Pinpoint the cell where the given text exists, returning its [x, y] midpoint coordinate. 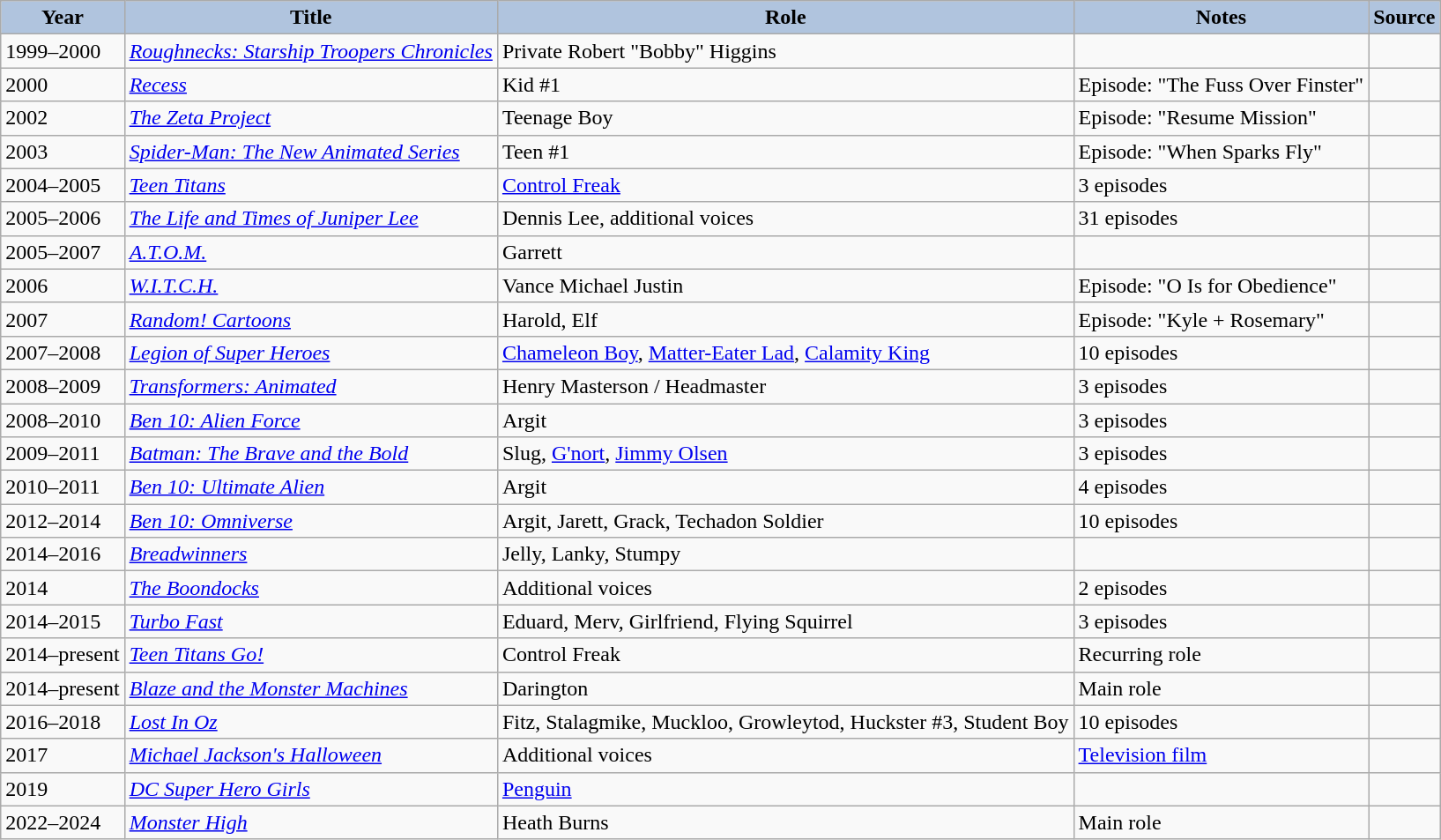
31 episodes [1222, 219]
Source [1405, 18]
Garrett [785, 252]
Heath Burns [785, 822]
2014–2015 [63, 621]
The Life and Times of Juniper Lee [310, 219]
Random! Cartoons [310, 319]
Blaze and the Monster Machines [310, 688]
Recess [310, 85]
Recurring role [1222, 655]
2 episodes [1222, 588]
Teen Titans [310, 185]
The Boondocks [310, 588]
Teenage Boy [785, 118]
Monster High [310, 822]
Slug, G'nort, Jimmy Olsen [785, 454]
2003 [63, 152]
Roughnecks: Starship Troopers Chronicles [310, 51]
2010–2011 [63, 487]
2009–2011 [63, 454]
1999–2000 [63, 51]
Transformers: Animated [310, 386]
Television film [1222, 755]
2019 [63, 789]
Jelly, Lanky, Stumpy [785, 554]
2017 [63, 755]
Eduard, Merv, Girlfriend, Flying Squirrel [785, 621]
Title [310, 18]
A.T.O.M. [310, 252]
2000 [63, 85]
Ben 10: Alien Force [310, 420]
Episode: "O Is for Obedience" [1222, 286]
Episode: "When Sparks Fly" [1222, 152]
2014 [63, 588]
2005–2006 [63, 219]
2005–2007 [63, 252]
Penguin [785, 789]
2012–2014 [63, 521]
2022–2024 [63, 822]
Year [63, 18]
Ben 10: Omniverse [310, 521]
2008–2009 [63, 386]
2014–2016 [63, 554]
Teen Titans Go! [310, 655]
2016–2018 [63, 722]
Fitz, Stalagmike, Muckloo, Growleytod, Huckster #3, Student Boy [785, 722]
Lost In Oz [310, 722]
Breadwinners [310, 554]
Role [785, 18]
Kid #1 [785, 85]
Harold, Elf [785, 319]
Turbo Fast [310, 621]
Private Robert "Bobby" Higgins [785, 51]
DC Super Hero Girls [310, 789]
W.I.T.C.H. [310, 286]
Dennis Lee, additional voices [785, 219]
2007–2008 [63, 353]
The Zeta Project [310, 118]
Michael Jackson's Halloween [310, 755]
Vance Michael Justin [785, 286]
Chameleon Boy, Matter-Eater Lad, Calamity King [785, 353]
Batman: The Brave and the Bold [310, 454]
2002 [63, 118]
2007 [63, 319]
Henry Masterson / Headmaster [785, 386]
2004–2005 [63, 185]
2008–2010 [63, 420]
Legion of Super Heroes [310, 353]
Darington [785, 688]
Episode: "The Fuss Over Finster" [1222, 85]
Argit, Jarett, Grack, Techadon Soldier [785, 521]
Episode: "Kyle + Rosemary" [1222, 319]
Teen #1 [785, 152]
2006 [63, 286]
4 episodes [1222, 487]
Notes [1222, 18]
Ben 10: Ultimate Alien [310, 487]
Episode: "Resume Mission" [1222, 118]
Spider-Man: The New Animated Series [310, 152]
